Pinpoint the cell where the given text exists, returning its (X, Y) midpoint coordinate. 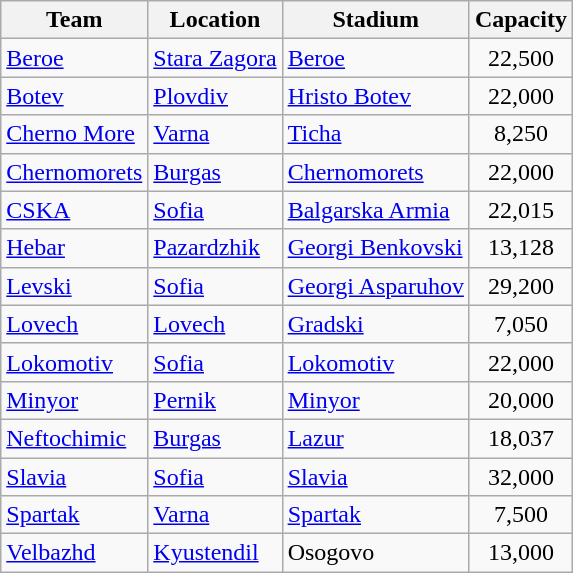
13,128 (520, 248)
Capacity (520, 20)
22,500 (520, 58)
Georgi Asparuhov (376, 286)
Gradski (376, 324)
Velbazhd (74, 553)
Pernik (215, 400)
Levski (74, 286)
7,050 (520, 324)
Cherno More (74, 134)
20,000 (520, 400)
Hebar (74, 248)
8,250 (520, 134)
Plovdiv (215, 96)
Stadium (376, 20)
22,015 (520, 210)
Balgarska Armia (376, 210)
32,000 (520, 477)
29,200 (520, 286)
Botev (74, 96)
Team (74, 20)
Ticha (376, 134)
18,037 (520, 438)
Stara Zagora (215, 58)
Osogovo (376, 553)
7,500 (520, 515)
Hristo Botev (376, 96)
CSKA (74, 210)
Neftochimic (74, 438)
Georgi Benkovski (376, 248)
Pazardzhik (215, 248)
Lazur (376, 438)
Location (215, 20)
Kyustendil (215, 553)
13,000 (520, 553)
